Pinpoint the cell where the given text exists, returning its (X, Y) midpoint coordinate. 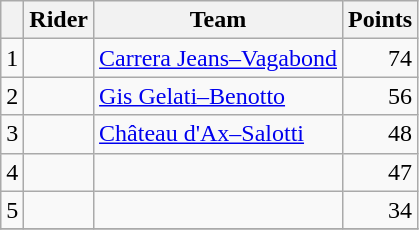
3 (12, 134)
34 (380, 210)
56 (380, 96)
74 (380, 58)
Gis Gelati–Benotto (218, 96)
48 (380, 134)
5 (12, 210)
Points (380, 20)
Team (218, 20)
1 (12, 58)
47 (380, 172)
Rider (59, 20)
4 (12, 172)
Carrera Jeans–Vagabond (218, 58)
2 (12, 96)
Château d'Ax–Salotti (218, 134)
